Capture the cell that displays the provided text and extract its (X, Y) central coordinate. 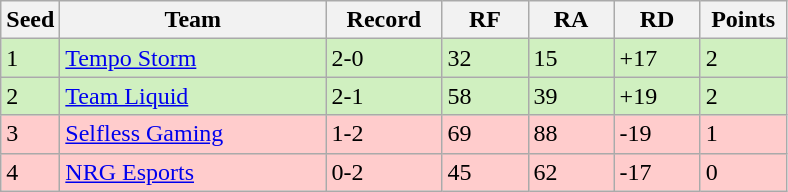
RF (485, 20)
NRG Esports (193, 172)
Selfless Gaming (193, 134)
Points (743, 20)
45 (485, 172)
58 (485, 96)
Seed (30, 20)
RA (571, 20)
4 (30, 172)
Record (384, 20)
-19 (657, 134)
RD (657, 20)
62 (571, 172)
0-2 (384, 172)
-17 (657, 172)
2-0 (384, 58)
15 (571, 58)
0 (743, 172)
1-2 (384, 134)
+17 (657, 58)
Team (193, 20)
39 (571, 96)
32 (485, 58)
2-1 (384, 96)
Tempo Storm (193, 58)
88 (571, 134)
Team Liquid (193, 96)
+19 (657, 96)
69 (485, 134)
3 (30, 134)
